Return the [x, y] coordinate for the center point of the cell that contains the specified text.  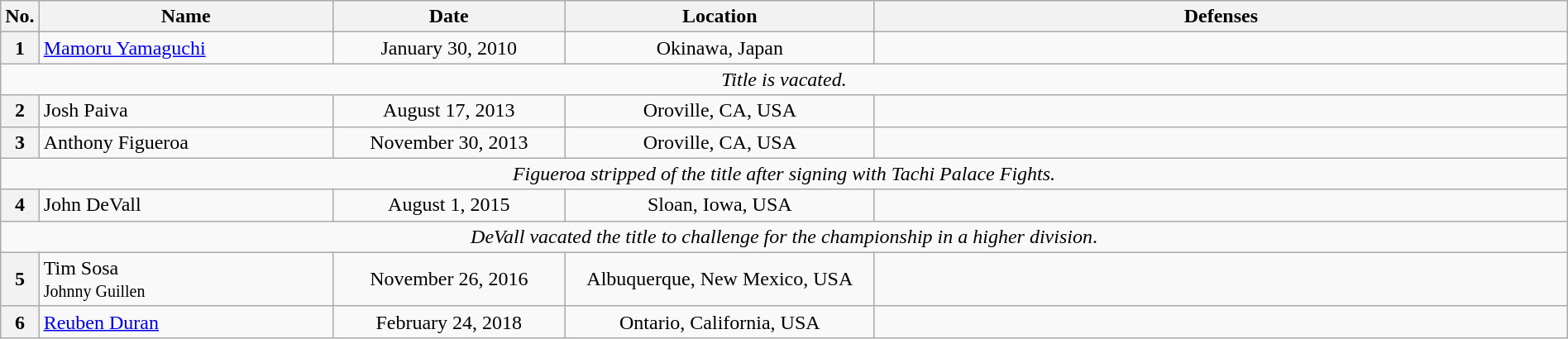
Title is vacated. [784, 79]
6 [20, 322]
Name [185, 17]
Okinawa, Japan [719, 48]
Tim SosaJohnny Guillen [185, 279]
DeVall vacated the title to challenge for the championship in a higher division. [784, 236]
1 [20, 48]
Location [719, 17]
2 [20, 111]
4 [20, 205]
5 [20, 279]
Figueroa stripped of the title after signing with Tachi Palace Fights. [784, 174]
August 1, 2015 [448, 205]
February 24, 2018 [448, 322]
Albuquerque, New Mexico, USA [719, 279]
3 [20, 142]
Reuben Duran [185, 322]
No. [20, 17]
November 30, 2013 [448, 142]
Mamoru Yamaguchi [185, 48]
Anthony Figueroa [185, 142]
Date [448, 17]
Ontario, California, USA [719, 322]
Defenses [1221, 17]
Sloan, Iowa, USA [719, 205]
John DeVall [185, 205]
Josh Paiva [185, 111]
January 30, 2010 [448, 48]
November 26, 2016 [448, 279]
August 17, 2013 [448, 111]
